Detect which cell encompasses the target text, then output its [x, y] center coordinate. 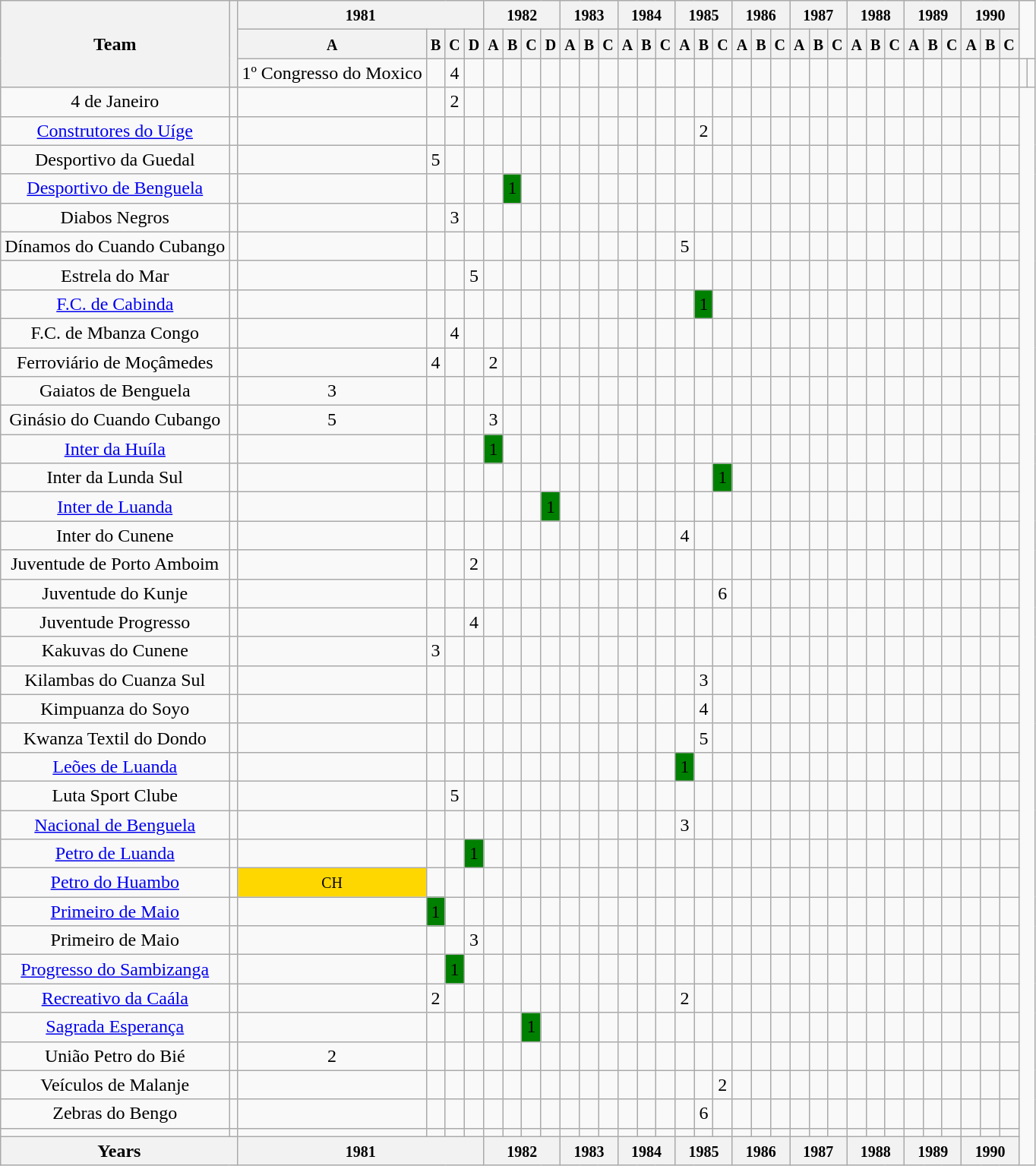
Juventude Progresso [115, 622]
Kakuvas do Cunene [115, 651]
Juventude do Kunje [115, 593]
Gaiatos de Benguela [115, 391]
Zebras do Bengo [115, 1114]
Inter do Cunene [115, 536]
F.C. de Cabinda [115, 304]
Ferroviário de Moçâmedes [115, 362]
Kimpuanza do Soyo [115, 709]
Petro do Huambo [115, 883]
Leões de Luanda [115, 766]
Juventude de Porto Amboim [115, 564]
Team [115, 44]
Kilambas do Cuanza Sul [115, 680]
Veículos de Malanje [115, 1085]
Diabos Negros [115, 217]
Progresso do Sambizanga [115, 969]
Nacional de Benguela [115, 824]
União Petro do Bié [115, 1056]
Ginásio do Cuando Cubango [115, 420]
Construtores do Uíge [115, 131]
Inter de Luanda [115, 507]
Estrela do Mar [115, 275]
1º Congresso do Moxico [333, 73]
F.C. de Mbanza Congo [115, 333]
4 de Janeiro [115, 102]
Recreativo da Caála [115, 998]
Desportivo de Benguela [115, 188]
CH [333, 883]
Years [119, 1151]
Inter da Huíla [115, 449]
Petro de Luanda [115, 854]
Sagrada Esperança [115, 1027]
Luta Sport Clube [115, 795]
Dínamos do Cuando Cubango [115, 246]
Inter da Lunda Sul [115, 478]
Desportivo da Guedal [115, 160]
Kwanza Textil do Dondo [115, 738]
